Detect which cell encompasses the target text, then output its (X, Y) center coordinate. 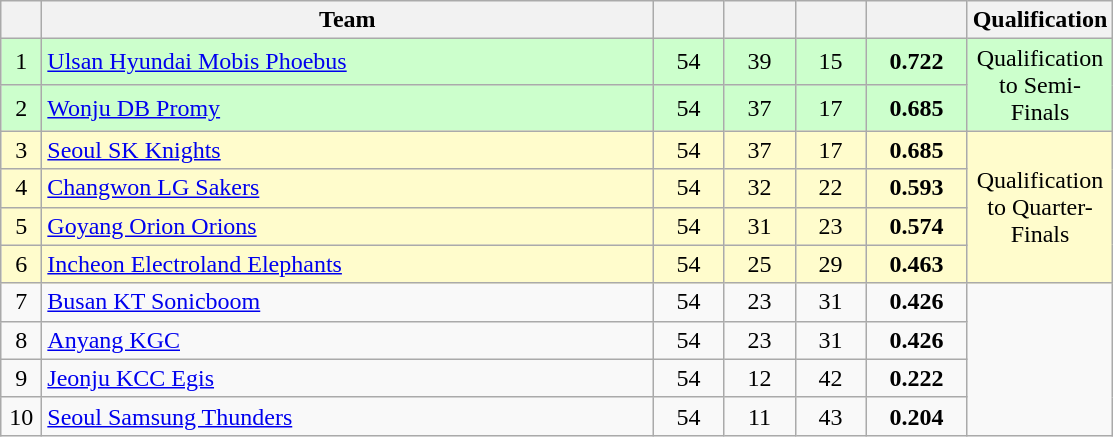
32 (760, 188)
Changwon LG Sakers (348, 188)
12 (760, 378)
4 (22, 188)
1 (22, 62)
Wonju DB Promy (348, 108)
10 (22, 416)
2 (22, 108)
0.722 (916, 62)
15 (830, 62)
Team (348, 20)
6 (22, 264)
0.204 (916, 416)
Incheon Electroland Elephants (348, 264)
7 (22, 302)
43 (830, 416)
Qualification to Semi-Finals (1040, 85)
5 (22, 226)
25 (760, 264)
Seoul SK Knights (348, 150)
0.222 (916, 378)
11 (760, 416)
8 (22, 340)
0.574 (916, 226)
Seoul Samsung Thunders (348, 416)
0.463 (916, 264)
Qualification (1040, 20)
Jeonju KCC Egis (348, 378)
3 (22, 150)
22 (830, 188)
39 (760, 62)
42 (830, 378)
Ulsan Hyundai Mobis Phoebus (348, 62)
0.593 (916, 188)
Goyang Orion Orions (348, 226)
29 (830, 264)
9 (22, 378)
Qualification to Quarter-Finals (1040, 207)
Busan KT Sonicboom (348, 302)
Anyang KGC (348, 340)
